Find where the given text appears and provide that cell's center as (X, Y) coordinate. 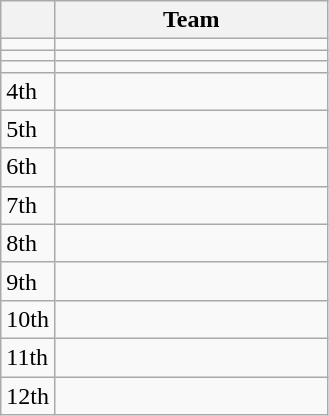
4th (28, 91)
9th (28, 281)
Team (191, 20)
11th (28, 357)
8th (28, 243)
6th (28, 167)
5th (28, 129)
10th (28, 319)
7th (28, 205)
12th (28, 395)
